Search for the cell housing the specified text and yield its [X, Y] center coordinate. 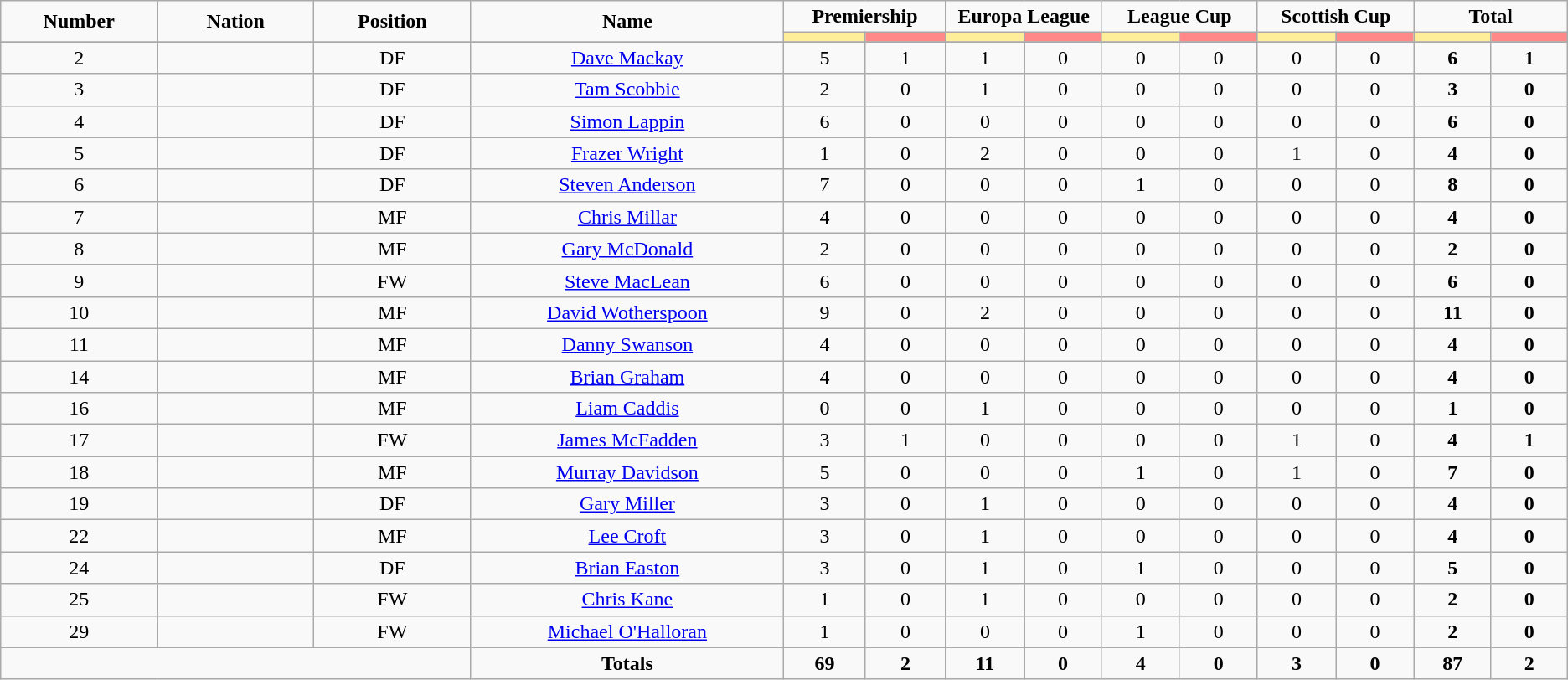
Nation [236, 22]
Name [627, 22]
David Wotherspoon [627, 312]
Chris Kane [627, 600]
18 [79, 472]
87 [1452, 663]
Scottish Cup [1335, 17]
Michael O'Halloran [627, 631]
Number [79, 22]
Totals [627, 663]
Liam Caddis [627, 409]
69 [824, 663]
Chris Millar [627, 217]
Gary McDonald [627, 249]
Steve MacLean [627, 281]
Lee Croft [627, 536]
Dave Mackay [627, 58]
29 [79, 631]
Simon Lappin [627, 121]
10 [79, 312]
17 [79, 440]
22 [79, 536]
24 [79, 568]
Total [1491, 17]
Brian Easton [627, 568]
14 [79, 376]
Premiership [864, 17]
Frazer Wright [627, 153]
League Cup [1179, 17]
Position [392, 22]
Europa League [1024, 17]
Brian Graham [627, 376]
25 [79, 600]
James McFadden [627, 440]
Murray Davidson [627, 472]
16 [79, 409]
19 [79, 504]
Steven Anderson [627, 185]
Tam Scobbie [627, 90]
Gary Miller [627, 504]
Danny Swanson [627, 344]
